Provide the (x, y) coordinate of the cell's center where the given text is located.  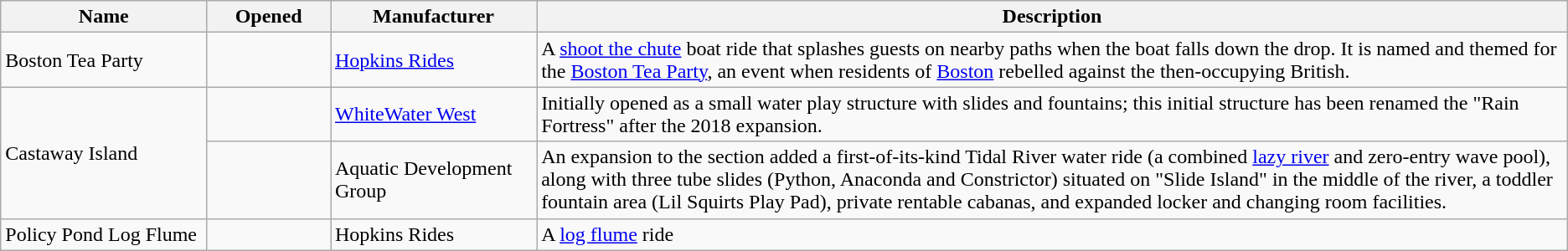
WhiteWater West (433, 114)
Boston Tea Party (104, 60)
A log flume ride (1052, 234)
Name (104, 17)
Manufacturer (433, 17)
Aquatic Development Group (433, 180)
Opened (269, 17)
Castaway Island (104, 152)
Description (1052, 17)
Policy Pond Log Flume (104, 234)
